From the cell containing the given text, extract its center point as (X, Y) coordinate. 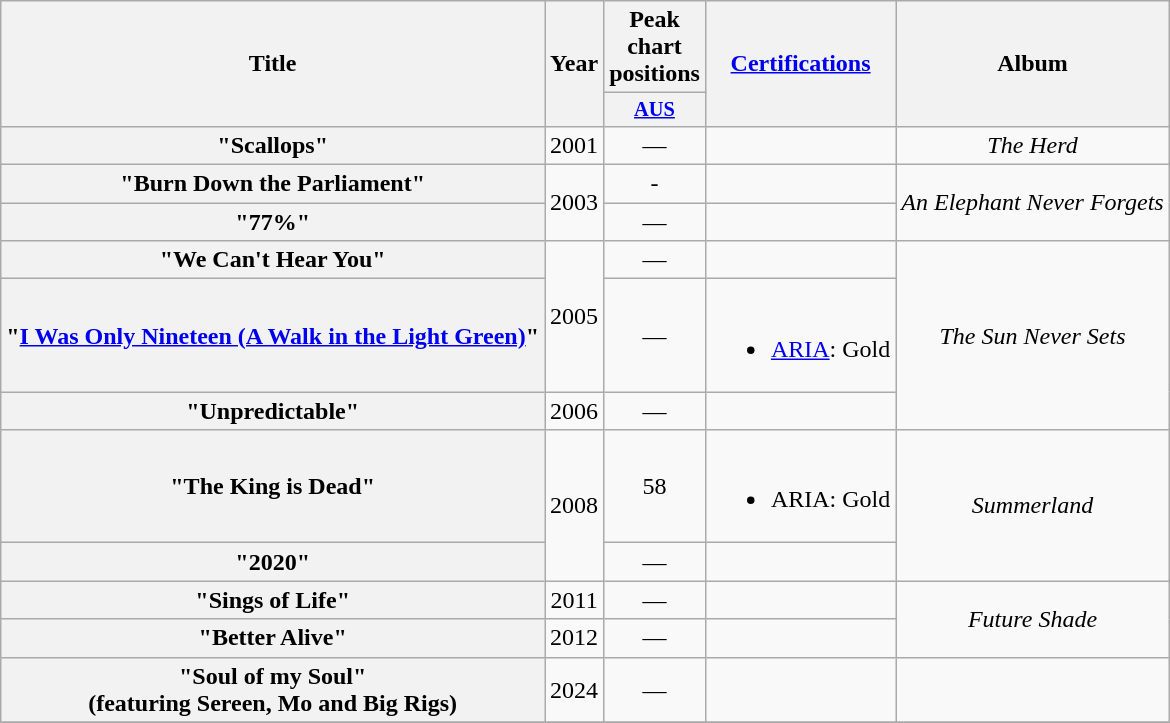
2006 (574, 411)
Summerland (1032, 506)
58 (655, 486)
AUS (655, 110)
"77%" (273, 222)
"The King is Dead" (273, 486)
"Unpredictable" (273, 411)
Peak chart positions (655, 47)
"2020" (273, 562)
2011 (574, 600)
Year (574, 64)
"Burn Down the Parliament" (273, 184)
2024 (574, 690)
2003 (574, 203)
2008 (574, 506)
2012 (574, 638)
2005 (574, 316)
Certifications (800, 64)
"We Can't Hear You" (273, 260)
"Scallops" (273, 145)
The Sun Never Sets (1032, 336)
Title (273, 64)
"I Was Only Nineteen (A Walk in the Light Green)" (273, 336)
"Sings of Life" (273, 600)
"Better Alive" (273, 638)
An Elephant Never Forgets (1032, 203)
"Soul of my Soul" (featuring Sereen, Mo and Big Rigs) (273, 690)
- (655, 184)
The Herd (1032, 145)
Future Shade (1032, 619)
2001 (574, 145)
Album (1032, 64)
